Determine the (X, Y) coordinate at the center of the cell enclosing the given text.  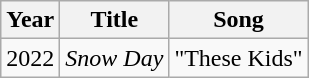
Snow Day (114, 58)
"These Kids" (238, 58)
Song (238, 20)
2022 (30, 58)
Title (114, 20)
Year (30, 20)
